From the cell containing the given text, extract its center point as (x, y) coordinate. 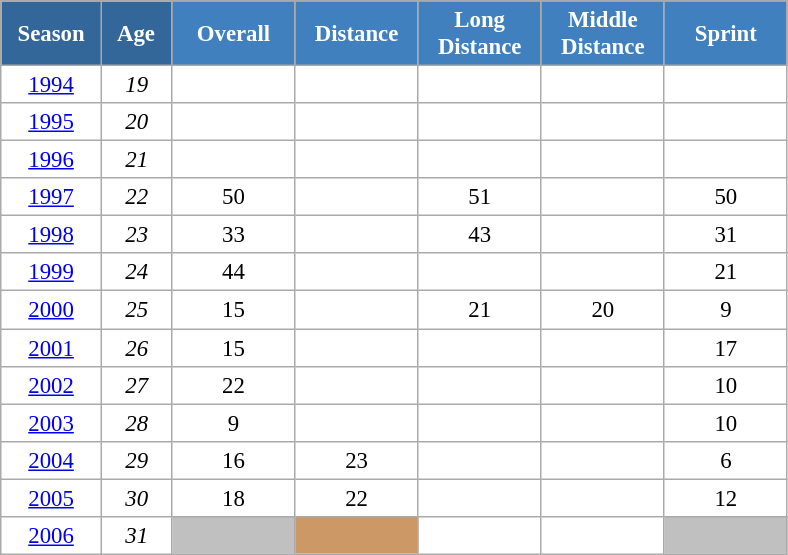
Distance (356, 34)
Long Distance (480, 34)
19 (136, 85)
2004 (52, 460)
28 (136, 423)
6 (726, 460)
2003 (52, 423)
16 (234, 460)
17 (726, 348)
2005 (52, 498)
43 (480, 235)
2001 (52, 348)
44 (234, 273)
29 (136, 460)
2006 (52, 536)
18 (234, 498)
Season (52, 34)
1994 (52, 85)
1998 (52, 235)
Age (136, 34)
25 (136, 310)
51 (480, 197)
Sprint (726, 34)
24 (136, 273)
2002 (52, 385)
2000 (52, 310)
1995 (52, 122)
27 (136, 385)
33 (234, 235)
1996 (52, 160)
Middle Distance (602, 34)
26 (136, 348)
1997 (52, 197)
Overall (234, 34)
30 (136, 498)
12 (726, 498)
1999 (52, 273)
